Provide the (x, y) coordinate of the cell's center where the given text is located.  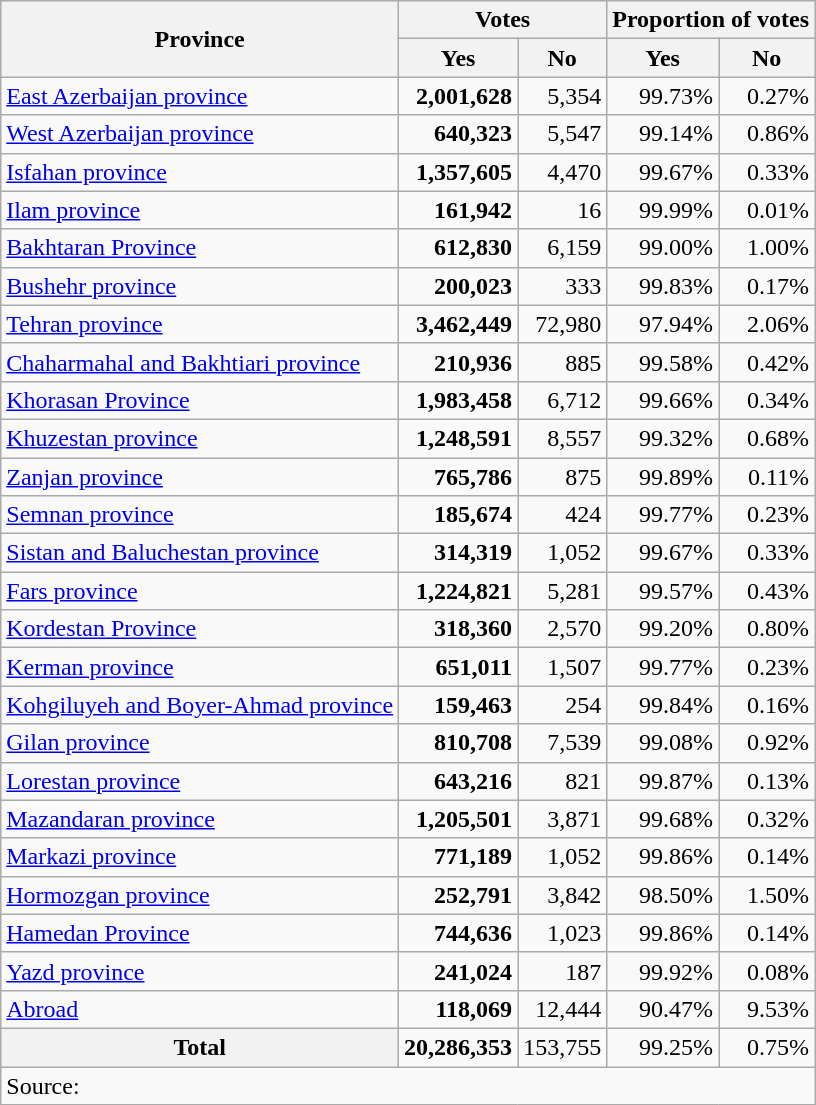
765,786 (458, 477)
Zanjan province (200, 477)
314,319 (458, 553)
1,248,591 (458, 438)
Lorestan province (200, 781)
6,159 (562, 248)
1,357,605 (458, 172)
0.92% (767, 743)
99.14% (663, 134)
Sistan and Baluchestan province (200, 553)
Hamedan Province (200, 933)
185,674 (458, 515)
210,936 (458, 362)
424 (562, 515)
Bushehr province (200, 286)
1,224,821 (458, 591)
20,286,353 (458, 1047)
1.00% (767, 248)
99.08% (663, 743)
72,980 (562, 324)
2,570 (562, 629)
Khorasan Province (200, 400)
99.68% (663, 819)
16 (562, 210)
0.32% (767, 819)
Ilam province (200, 210)
885 (562, 362)
241,024 (458, 971)
99.32% (663, 438)
Khuzestan province (200, 438)
2,001,628 (458, 96)
1,023 (562, 933)
640,323 (458, 134)
99.25% (663, 1047)
Isfahan province (200, 172)
Yazd province (200, 971)
821 (562, 781)
99.92% (663, 971)
0.11% (767, 477)
Source: (408, 1085)
3,871 (562, 819)
Semnan province (200, 515)
0.42% (767, 362)
Bakhtaran Province (200, 248)
2.06% (767, 324)
Proportion of votes (711, 20)
99.00% (663, 248)
Mazandaran province (200, 819)
5,354 (562, 96)
0.43% (767, 591)
98.50% (663, 895)
90.47% (663, 1009)
Markazi province (200, 857)
99.89% (663, 477)
1,507 (562, 667)
Kordestan Province (200, 629)
333 (562, 286)
Tehran province (200, 324)
Votes (503, 20)
200,023 (458, 286)
Province (200, 39)
0.68% (767, 438)
1.50% (767, 895)
Total (200, 1047)
97.94% (663, 324)
187 (562, 971)
99.58% (663, 362)
0.13% (767, 781)
3,462,449 (458, 324)
118,069 (458, 1009)
Hormozgan province (200, 895)
159,463 (458, 705)
0.86% (767, 134)
8,557 (562, 438)
810,708 (458, 743)
99.20% (663, 629)
12,444 (562, 1009)
99.66% (663, 400)
252,791 (458, 895)
East Azerbaijan province (200, 96)
9.53% (767, 1009)
99.73% (663, 96)
771,189 (458, 857)
99.57% (663, 591)
1,205,501 (458, 819)
Gilan province (200, 743)
99.87% (663, 781)
Kohgiluyeh and Boyer-Ahmad province (200, 705)
643,216 (458, 781)
99.83% (663, 286)
0.34% (767, 400)
6,712 (562, 400)
West Azerbaijan province (200, 134)
0.17% (767, 286)
7,539 (562, 743)
5,281 (562, 591)
99.99% (663, 210)
254 (562, 705)
875 (562, 477)
Abroad (200, 1009)
5,547 (562, 134)
0.27% (767, 96)
3,842 (562, 895)
99.84% (663, 705)
0.16% (767, 705)
161,942 (458, 210)
4,470 (562, 172)
0.08% (767, 971)
Chaharmahal and Bakhtiari province (200, 362)
0.01% (767, 210)
Fars province (200, 591)
612,830 (458, 248)
1,983,458 (458, 400)
318,360 (458, 629)
153,755 (562, 1047)
0.75% (767, 1047)
0.80% (767, 629)
744,636 (458, 933)
651,011 (458, 667)
Kerman province (200, 667)
